Identify which cell holds the provided text, then report its [x, y] central coordinate. 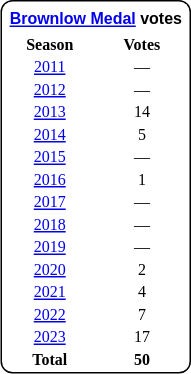
2016 [50, 180]
2012 [50, 90]
4 [142, 292]
2014 [50, 134]
2021 [50, 292]
2013 [50, 112]
2019 [50, 247]
2018 [50, 224]
17 [142, 337]
2020 [50, 270]
2 [142, 270]
Total [50, 360]
14 [142, 112]
2011 [50, 67]
50 [142, 360]
2023 [50, 337]
2015 [50, 157]
1 [142, 180]
Brownlow Medal votes [96, 18]
7 [142, 314]
Votes [142, 44]
2022 [50, 314]
Season [50, 44]
5 [142, 134]
2017 [50, 202]
